Locate the cell with the specified text and output its (X, Y) center coordinate. 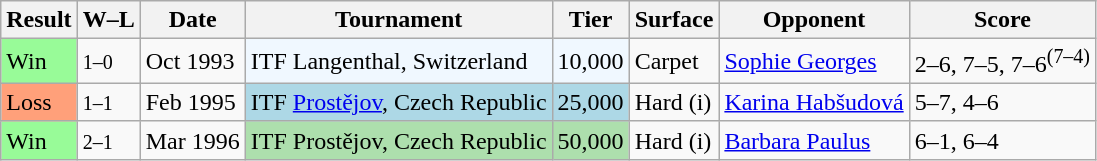
6–1, 6–4 (1002, 140)
Date (192, 20)
Carpet (674, 62)
50,000 (590, 140)
1–1 (108, 102)
Sophie Georges (814, 62)
ITF Langenthal, Switzerland (398, 62)
Surface (674, 20)
1–0 (108, 62)
Loss (39, 102)
10,000 (590, 62)
2–1 (108, 140)
W–L (108, 20)
25,000 (590, 102)
Opponent (814, 20)
Karina Habšudová (814, 102)
Tier (590, 20)
Mar 1996 (192, 140)
Tournament (398, 20)
Score (1002, 20)
Barbara Paulus (814, 140)
Oct 1993 (192, 62)
Feb 1995 (192, 102)
2–6, 7–5, 7–6(7–4) (1002, 62)
5–7, 4–6 (1002, 102)
Result (39, 20)
